Pinpoint the cell where the given text exists, returning its [x, y] midpoint coordinate. 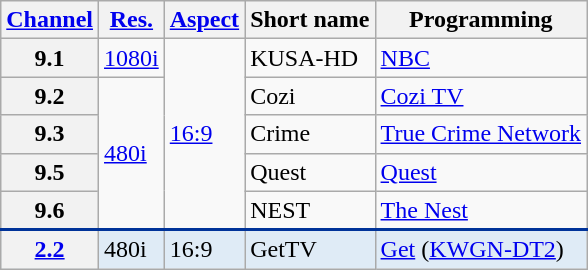
Cozi [310, 96]
Programming [481, 20]
Channel [50, 20]
2.2 [50, 250]
1080i [132, 58]
Aspect [204, 20]
True Crime Network [481, 134]
NBC [481, 58]
Crime [310, 134]
9.2 [50, 96]
Cozi TV [481, 96]
9.5 [50, 172]
GetTV [310, 250]
Res. [132, 20]
9.6 [50, 210]
KUSA-HD [310, 58]
The Nest [481, 210]
9.1 [50, 58]
Short name [310, 20]
NEST [310, 210]
Get (KWGN-DT2) [481, 250]
9.3 [50, 134]
